Pinpoint the cell where the given text exists, returning its [x, y] midpoint coordinate. 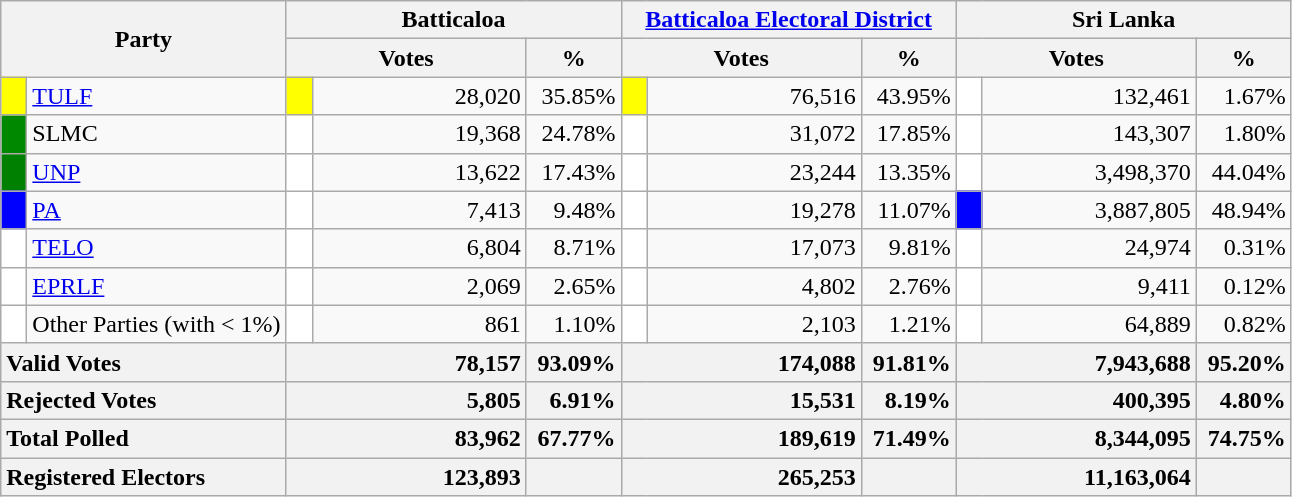
Registered Electors [144, 477]
EPRLF [156, 286]
861 [419, 324]
19,278 [754, 210]
13,622 [419, 172]
132,461 [1089, 96]
Valid Votes [144, 362]
TULF [156, 96]
15,531 [741, 400]
24,974 [1089, 248]
Batticaloa Electoral District [788, 20]
8.71% [574, 248]
48.94% [1244, 210]
Batticaloa [454, 20]
67.77% [574, 438]
1.21% [908, 324]
9.48% [574, 210]
2,103 [754, 324]
7,943,688 [1076, 362]
6.91% [574, 400]
13.35% [908, 172]
74.75% [1244, 438]
44.04% [1244, 172]
2.65% [574, 286]
93.09% [574, 362]
43.95% [908, 96]
0.31% [1244, 248]
28,020 [419, 96]
189,619 [741, 438]
83,962 [406, 438]
0.12% [1244, 286]
Total Polled [144, 438]
2,069 [419, 286]
400,395 [1076, 400]
8.19% [908, 400]
17.85% [908, 134]
SLMC [156, 134]
95.20% [1244, 362]
17,073 [754, 248]
91.81% [908, 362]
11.07% [908, 210]
4,802 [754, 286]
265,253 [741, 477]
Rejected Votes [144, 400]
Sri Lanka [1124, 20]
3,498,370 [1089, 172]
PA [156, 210]
19,368 [419, 134]
23,244 [754, 172]
5,805 [406, 400]
Other Parties (with < 1%) [156, 324]
3,887,805 [1089, 210]
1.67% [1244, 96]
143,307 [1089, 134]
6,804 [419, 248]
174,088 [741, 362]
123,893 [406, 477]
1.10% [574, 324]
78,157 [406, 362]
TELO [156, 248]
Party [144, 39]
11,163,064 [1076, 477]
4.80% [1244, 400]
2.76% [908, 286]
UNP [156, 172]
24.78% [574, 134]
71.49% [908, 438]
8,344,095 [1076, 438]
31,072 [754, 134]
1.80% [1244, 134]
76,516 [754, 96]
9.81% [908, 248]
7,413 [419, 210]
9,411 [1089, 286]
64,889 [1089, 324]
17.43% [574, 172]
0.82% [1244, 324]
35.85% [574, 96]
